Find where the given text appears and provide that cell's center as [X, Y] coordinate. 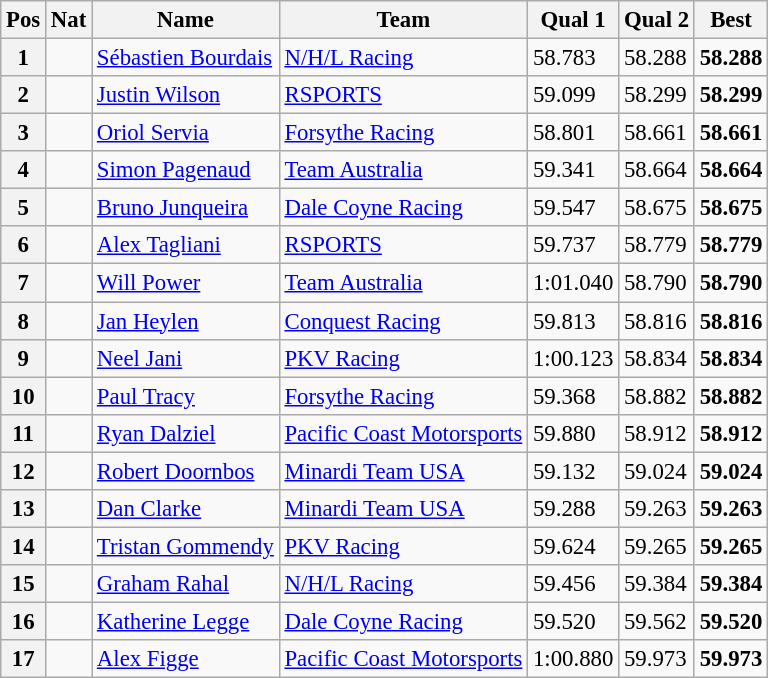
59.547 [574, 208]
10 [24, 396]
Qual 2 [657, 20]
Justin Wilson [186, 95]
17 [24, 659]
Best [730, 20]
Tristan Gommendy [186, 546]
Neel Jani [186, 358]
59.341 [574, 170]
16 [24, 621]
Dan Clarke [186, 509]
Jan Heylen [186, 321]
58.801 [574, 133]
1:00.880 [574, 659]
4 [24, 170]
Alex Tagliani [186, 245]
14 [24, 546]
59.132 [574, 471]
11 [24, 433]
9 [24, 358]
Ryan Dalziel [186, 433]
13 [24, 509]
Nat [69, 20]
Bruno Junqueira [186, 208]
58.783 [574, 58]
59.813 [574, 321]
59.737 [574, 245]
Robert Doornbos [186, 471]
8 [24, 321]
59.099 [574, 95]
3 [24, 133]
1:00.123 [574, 358]
59.456 [574, 584]
15 [24, 584]
Katherine Legge [186, 621]
59.288 [574, 509]
59.624 [574, 546]
59.368 [574, 396]
Alex Figge [186, 659]
6 [24, 245]
Oriol Servia [186, 133]
Team [404, 20]
12 [24, 471]
7 [24, 283]
Graham Rahal [186, 584]
59.562 [657, 621]
Paul Tracy [186, 396]
Will Power [186, 283]
59.880 [574, 433]
Pos [24, 20]
5 [24, 208]
1 [24, 58]
Conquest Racing [404, 321]
1:01.040 [574, 283]
2 [24, 95]
Sébastien Bourdais [186, 58]
Simon Pagenaud [186, 170]
Name [186, 20]
Qual 1 [574, 20]
